From the cell containing the given text, extract its center point as (x, y) coordinate. 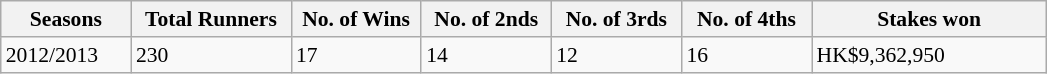
12 (616, 55)
No. of 4ths (746, 19)
HK$9,362,950 (930, 55)
17 (356, 55)
No. of 3rds (616, 19)
230 (211, 55)
Total Runners (211, 19)
No. of Wins (356, 19)
16 (746, 55)
2012/2013 (66, 55)
14 (486, 55)
No. of 2nds (486, 19)
Stakes won (930, 19)
Seasons (66, 19)
